Scan for the cell matching the given text and deliver its (x, y) coordinate at center. 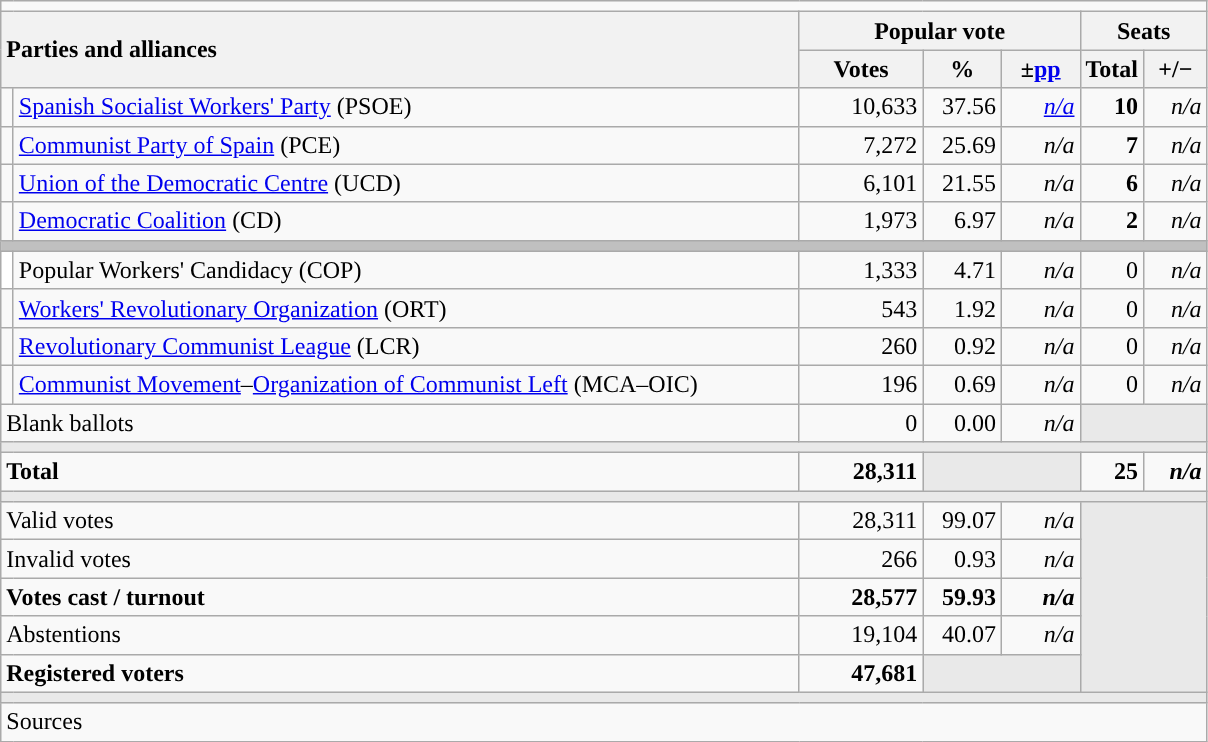
Votes (861, 69)
59.93 (962, 597)
47,681 (861, 673)
19,104 (861, 635)
0.93 (962, 559)
7 (1112, 145)
1.92 (962, 308)
±pp (1040, 69)
Votes cast / turnout (400, 597)
Abstentions (400, 635)
1,973 (861, 221)
28,577 (861, 597)
Workers' Revolutionary Organization (ORT) (406, 308)
6 (1112, 183)
Parties and alliances (400, 50)
Communist Movement–Organization of Communist Left (MCA–OIC) (406, 384)
Popular Workers' Candidacy (COP) (406, 270)
Invalid votes (400, 559)
25.69 (962, 145)
6.97 (962, 221)
Communist Party of Spain (PCE) (406, 145)
40.07 (962, 635)
Democratic Coalition (CD) (406, 221)
196 (861, 384)
0.92 (962, 346)
2 (1112, 221)
+/− (1176, 69)
25 (1112, 472)
% (962, 69)
0.00 (962, 423)
Spanish Socialist Workers' Party (PSOE) (406, 107)
10,633 (861, 107)
Sources (604, 722)
Blank ballots (400, 423)
4.71 (962, 270)
266 (861, 559)
21.55 (962, 183)
99.07 (962, 521)
Seats (1144, 31)
7,272 (861, 145)
0.69 (962, 384)
Valid votes (400, 521)
Registered voters (400, 673)
Union of the Democratic Centre (UCD) (406, 183)
260 (861, 346)
1,333 (861, 270)
543 (861, 308)
10 (1112, 107)
Revolutionary Communist League (LCR) (406, 346)
6,101 (861, 183)
Popular vote (940, 31)
37.56 (962, 107)
